For the text-containing cell, return its midpoint in (x, y) coordinate format. 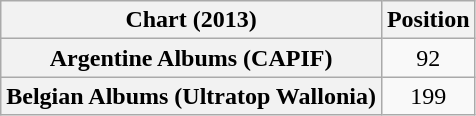
Position (428, 20)
92 (428, 58)
199 (428, 96)
Argentine Albums (CAPIF) (192, 58)
Belgian Albums (Ultratop Wallonia) (192, 96)
Chart (2013) (192, 20)
